Find where the given text appears and provide that cell's center as (X, Y) coordinate. 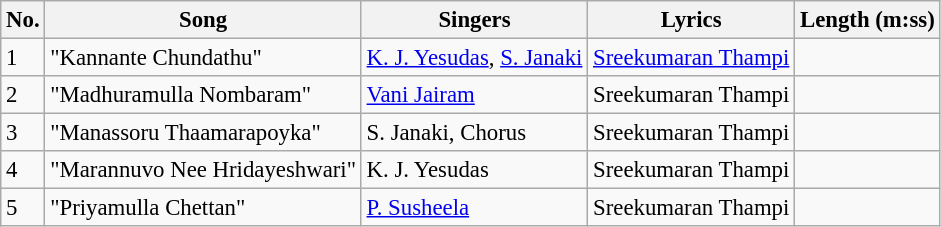
4 (23, 170)
3 (23, 133)
"Marannuvo Nee Hridayeshwari" (203, 170)
S. Janaki, Chorus (474, 133)
K. J. Yesudas (474, 170)
5 (23, 208)
Song (203, 20)
Vani Jairam (474, 95)
Lyrics (692, 20)
"Priyamulla Chettan" (203, 208)
Singers (474, 20)
2 (23, 95)
No. (23, 20)
K. J. Yesudas, S. Janaki (474, 58)
1 (23, 58)
Length (m:ss) (868, 20)
"Manassoru Thaamarapoyka" (203, 133)
"Kannante Chundathu" (203, 58)
"Madhuramulla Nombaram" (203, 95)
P. Susheela (474, 208)
